Pinpoint the cell where the given text exists, returning its (X, Y) midpoint coordinate. 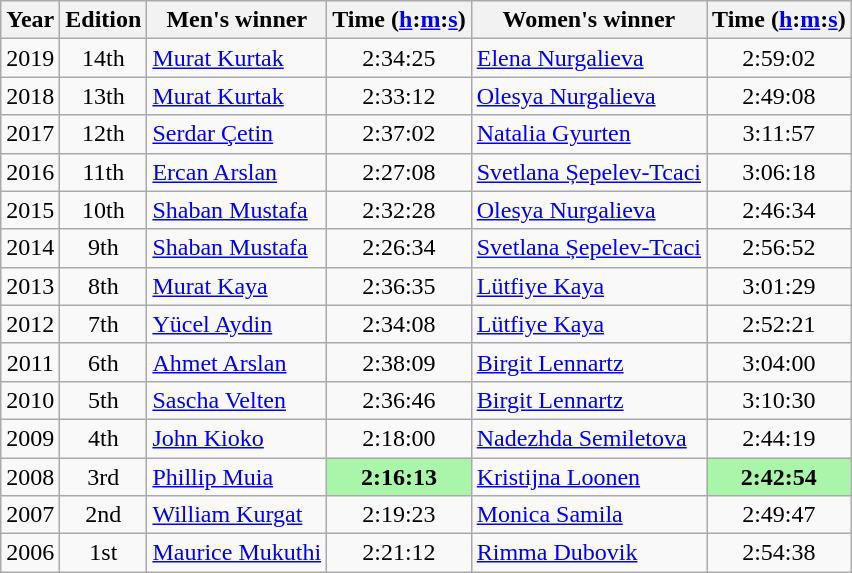
3rd (104, 477)
Kristijna Loonen (588, 477)
2:46:34 (780, 210)
3:11:57 (780, 134)
2017 (30, 134)
Women's winner (588, 20)
2008 (30, 477)
2:36:46 (400, 400)
2012 (30, 324)
3:01:29 (780, 286)
3:04:00 (780, 362)
2:42:54 (780, 477)
13th (104, 96)
6th (104, 362)
Phillip Muia (237, 477)
2:33:12 (400, 96)
2010 (30, 400)
14th (104, 58)
William Kurgat (237, 515)
Elena Nurgalieva (588, 58)
Murat Kaya (237, 286)
2:26:34 (400, 248)
2nd (104, 515)
11th (104, 172)
2016 (30, 172)
2:49:47 (780, 515)
Maurice Mukuthi (237, 553)
2015 (30, 210)
2:21:12 (400, 553)
2:32:28 (400, 210)
2:52:21 (780, 324)
9th (104, 248)
Monica Samila (588, 515)
2009 (30, 438)
2:54:38 (780, 553)
12th (104, 134)
2:44:19 (780, 438)
Serdar Çetin (237, 134)
8th (104, 286)
2011 (30, 362)
Yücel Aydin (237, 324)
Sascha Velten (237, 400)
3:10:30 (780, 400)
1st (104, 553)
2:38:09 (400, 362)
Ahmet Arslan (237, 362)
2:27:08 (400, 172)
2:19:23 (400, 515)
2:34:08 (400, 324)
2014 (30, 248)
2:18:00 (400, 438)
2006 (30, 553)
3:06:18 (780, 172)
2:16:13 (400, 477)
2007 (30, 515)
Men's winner (237, 20)
4th (104, 438)
10th (104, 210)
2018 (30, 96)
2:49:08 (780, 96)
Year (30, 20)
John Kioko (237, 438)
Natalia Gyurten (588, 134)
Rimma Dubovik (588, 553)
2:37:02 (400, 134)
Edition (104, 20)
2019 (30, 58)
2:36:35 (400, 286)
5th (104, 400)
2013 (30, 286)
2:59:02 (780, 58)
Ercan Arslan (237, 172)
7th (104, 324)
2:56:52 (780, 248)
Nadezhda Semiletova (588, 438)
2:34:25 (400, 58)
